Find where the given text appears and provide that cell's center as [x, y] coordinate. 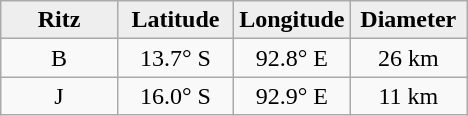
26 km [408, 58]
Longitude [292, 20]
J [59, 96]
16.0° S [175, 96]
13.7° S [175, 58]
Latitude [175, 20]
11 km [408, 96]
Ritz [59, 20]
B [59, 58]
Diameter [408, 20]
92.9° E [292, 96]
92.8° E [292, 58]
